Detect which cell encompasses the target text, then output its [X, Y] center coordinate. 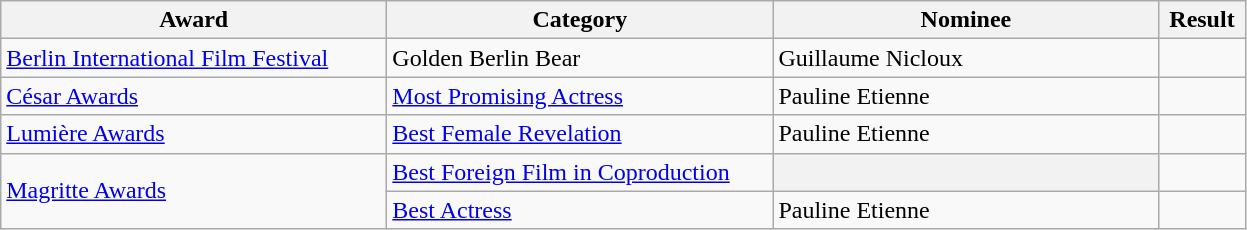
Best Actress [580, 210]
Guillaume Nicloux [966, 58]
Berlin International Film Festival [194, 58]
Award [194, 20]
Result [1202, 20]
Category [580, 20]
Magritte Awards [194, 191]
Lumière Awards [194, 134]
Nominee [966, 20]
Best Foreign Film in Coproduction [580, 172]
Most Promising Actress [580, 96]
César Awards [194, 96]
Golden Berlin Bear [580, 58]
Best Female Revelation [580, 134]
